Locate the cell with the specified text and output its [x, y] center coordinate. 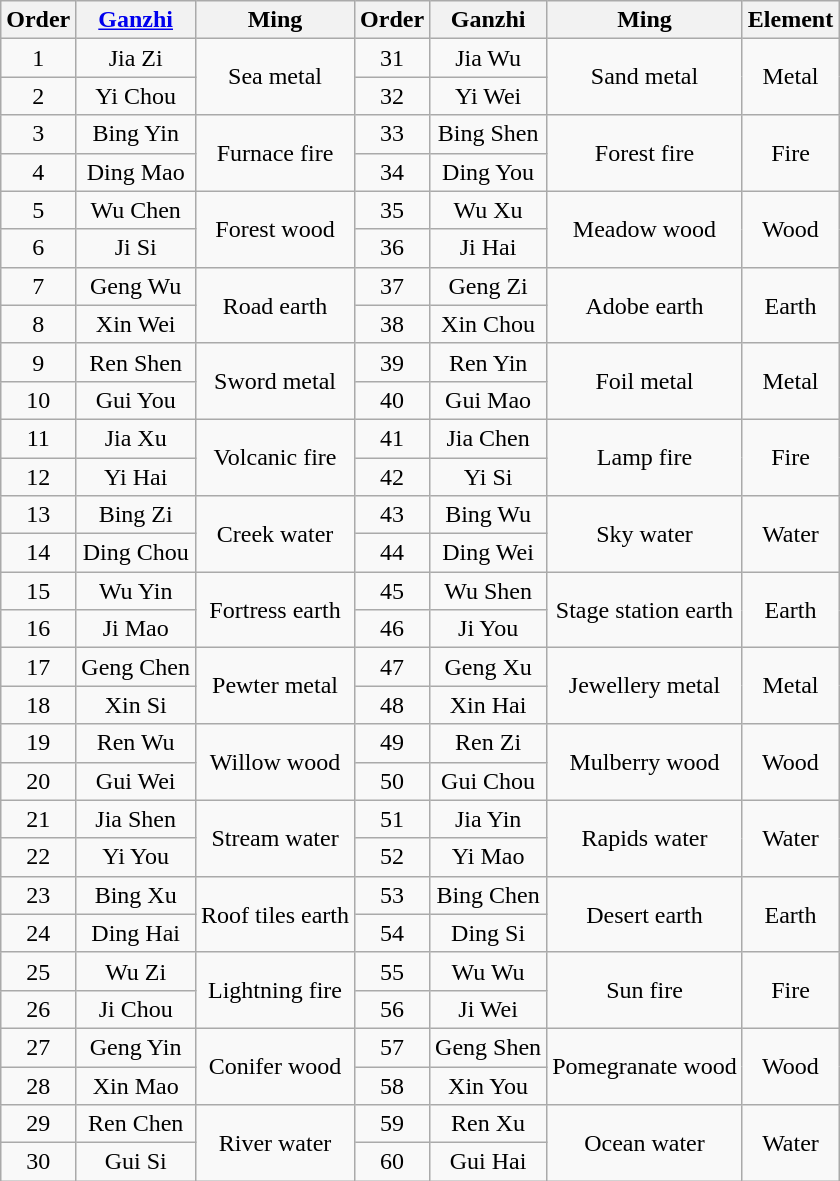
Yi Wei [488, 96]
Wu Shen [488, 591]
Ren Yin [488, 362]
35 [392, 210]
8 [38, 324]
23 [38, 895]
51 [392, 819]
55 [392, 971]
Ren Xu [488, 1124]
Jia Shen [136, 819]
Sword metal [276, 381]
20 [38, 781]
Ji Mao [136, 629]
Forest fire [645, 153]
Fortress earth [276, 610]
50 [392, 781]
56 [392, 1009]
41 [392, 438]
Geng Yin [136, 1047]
Road earth [276, 305]
34 [392, 172]
15 [38, 591]
33 [392, 134]
Wu Yin [136, 591]
Lightning fire [276, 990]
Mulberry wood [645, 762]
Geng Xu [488, 667]
Bing Shen [488, 134]
10 [38, 400]
Bing Chen [488, 895]
Geng Shen [488, 1047]
5 [38, 210]
Creek water [276, 534]
3 [38, 134]
Xin Si [136, 705]
24 [38, 933]
Ding Hai [136, 933]
Yi Hai [136, 477]
Ocean water [645, 1143]
Xin Wei [136, 324]
25 [38, 971]
Sun fire [645, 990]
59 [392, 1124]
Sea metal [276, 77]
Yi Chou [136, 96]
1 [38, 58]
31 [392, 58]
53 [392, 895]
Gui Si [136, 1162]
16 [38, 629]
Bing Zi [136, 515]
Ding Si [488, 933]
49 [392, 743]
30 [38, 1162]
60 [392, 1162]
39 [392, 362]
Geng Chen [136, 667]
Lamp fire [645, 457]
Roof tiles earth [276, 914]
52 [392, 857]
7 [38, 286]
Forest wood [276, 229]
Willow wood [276, 762]
Stage station earth [645, 610]
Xin You [488, 1085]
48 [392, 705]
58 [392, 1085]
Furnace fire [276, 153]
Wu Xu [488, 210]
Jewellery metal [645, 686]
Yi You [136, 857]
38 [392, 324]
Gui You [136, 400]
Ren Shen [136, 362]
22 [38, 857]
Foil metal [645, 381]
Rapids water [645, 838]
Jia Chen [488, 438]
Meadow wood [645, 229]
Wu Chen [136, 210]
13 [38, 515]
Gui Mao [488, 400]
Sky water [645, 534]
21 [38, 819]
Geng Wu [136, 286]
Xin Mao [136, 1085]
Ren Chen [136, 1124]
32 [392, 96]
28 [38, 1085]
Wu Zi [136, 971]
Pewter metal [276, 686]
Gui Hai [488, 1162]
Ji Wei [488, 1009]
18 [38, 705]
Gui Wei [136, 781]
Desert earth [645, 914]
46 [392, 629]
Bing Yin [136, 134]
57 [392, 1047]
54 [392, 933]
4 [38, 172]
Xin Chou [488, 324]
Ji Si [136, 248]
43 [392, 515]
Wu Wu [488, 971]
45 [392, 591]
Ren Wu [136, 743]
40 [392, 400]
29 [38, 1124]
Adobe earth [645, 305]
River water [276, 1143]
Jia Xu [136, 438]
37 [392, 286]
Stream water [276, 838]
Ji You [488, 629]
44 [392, 553]
36 [392, 248]
Jia Wu [488, 58]
2 [38, 96]
Bing Wu [488, 515]
Ding You [488, 172]
Ren Zi [488, 743]
Bing Xu [136, 895]
12 [38, 477]
Ding Chou [136, 553]
11 [38, 438]
47 [392, 667]
17 [38, 667]
19 [38, 743]
14 [38, 553]
Geng Zi [488, 286]
Yi Mao [488, 857]
Pomegranate wood [645, 1066]
Gui Chou [488, 781]
Conifer wood [276, 1066]
Element [790, 20]
Volcanic fire [276, 457]
27 [38, 1047]
Xin Hai [488, 705]
Jia Yin [488, 819]
Jia Zi [136, 58]
6 [38, 248]
Yi Si [488, 477]
Sand metal [645, 77]
Ding Mao [136, 172]
9 [38, 362]
26 [38, 1009]
Ding Wei [488, 553]
Ji Chou [136, 1009]
Ji Hai [488, 248]
42 [392, 477]
